Determine the [X, Y] coordinate at the center of the cell enclosing the given text.  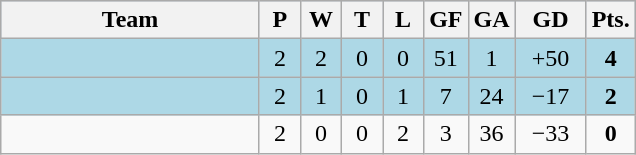
GA [492, 20]
+50 [550, 58]
L [404, 20]
3 [446, 134]
T [362, 20]
−17 [550, 96]
GD [550, 20]
24 [492, 96]
GF [446, 20]
4 [610, 58]
W [320, 20]
51 [446, 58]
7 [446, 96]
P [280, 20]
36 [492, 134]
Pts. [610, 20]
Team [130, 20]
−33 [550, 134]
